Search for the cell housing the specified text and yield its [x, y] center coordinate. 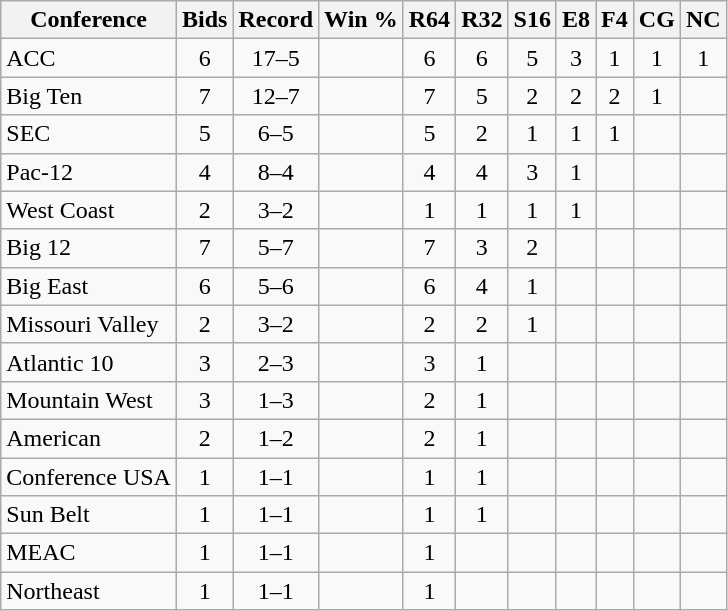
Missouri Valley [89, 324]
1–3 [276, 400]
5–7 [276, 248]
Big 12 [89, 248]
17–5 [276, 58]
F4 [615, 20]
E8 [576, 20]
1–2 [276, 438]
American [89, 438]
5–6 [276, 286]
6–5 [276, 134]
NC [703, 20]
SEC [89, 134]
Record [276, 20]
R32 [482, 20]
ACC [89, 58]
R64 [429, 20]
S16 [532, 20]
Bids [204, 20]
Conference [89, 20]
Atlantic 10 [89, 362]
Sun Belt [89, 515]
Big East [89, 286]
Mountain West [89, 400]
8–4 [276, 172]
Northeast [89, 591]
MEAC [89, 553]
Pac-12 [89, 172]
Win % [362, 20]
CG [656, 20]
Conference USA [89, 477]
12–7 [276, 96]
Big Ten [89, 96]
2–3 [276, 362]
West Coast [89, 210]
